Determine the [x, y] coordinate at the center of the cell enclosing the given text.  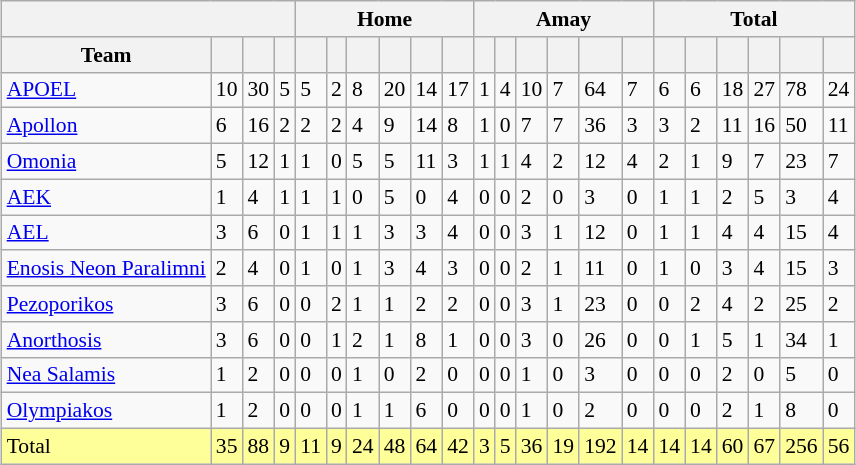
17 [458, 90]
88 [258, 447]
27 [764, 90]
Enosis Neon Paralimni [106, 269]
26 [600, 340]
48 [395, 447]
42 [458, 447]
256 [802, 447]
50 [802, 126]
34 [802, 340]
20 [395, 90]
78 [802, 90]
Amay [564, 19]
Nea Salamis [106, 375]
30 [258, 90]
56 [839, 447]
25 [802, 304]
60 [733, 447]
18 [733, 90]
192 [600, 447]
19 [563, 447]
Apollon [106, 126]
Home [384, 19]
AEK [106, 197]
Omonia [106, 162]
35 [227, 447]
APOEL [106, 90]
Pezoporikos [106, 304]
Anorthosis [106, 340]
AEL [106, 233]
Olympiakos [106, 411]
67 [764, 447]
Team [106, 55]
